Scan for the cell matching the given text and deliver its (X, Y) coordinate at center. 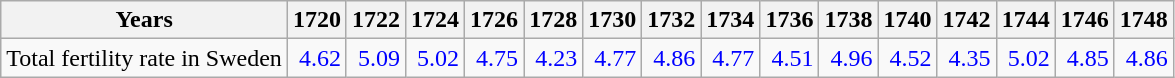
1738 (848, 20)
4.35 (966, 58)
5.09 (376, 58)
Years (144, 20)
1722 (376, 20)
4.23 (554, 58)
1748 (1144, 20)
1742 (966, 20)
1740 (908, 20)
1730 (612, 20)
4.51 (790, 58)
1732 (672, 20)
1744 (1026, 20)
1726 (494, 20)
4.85 (1084, 58)
4.62 (316, 58)
1728 (554, 20)
Total fertility rate in Sweden (144, 58)
1746 (1084, 20)
1736 (790, 20)
4.52 (908, 58)
4.75 (494, 58)
1734 (730, 20)
1724 (436, 20)
1720 (316, 20)
4.96 (848, 58)
